Pinpoint the cell where the given text exists, returning its [x, y] midpoint coordinate. 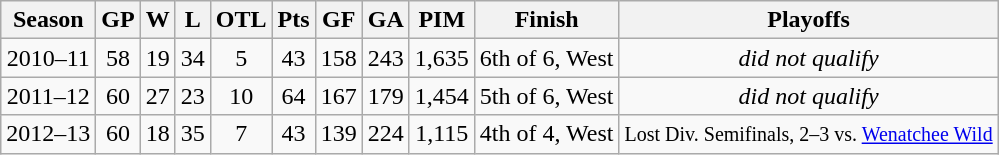
GF [338, 20]
23 [192, 96]
7 [241, 134]
W [158, 20]
Lost Div. Semifinals, 2–3 vs. Wenatchee Wild [808, 134]
64 [294, 96]
OTL [241, 20]
243 [386, 58]
139 [338, 134]
2011–12 [48, 96]
5 [241, 58]
34 [192, 58]
35 [192, 134]
167 [338, 96]
27 [158, 96]
L [192, 20]
PIM [442, 20]
224 [386, 134]
179 [386, 96]
10 [241, 96]
2012–13 [48, 134]
GA [386, 20]
6th of 6, West [546, 58]
Pts [294, 20]
5th of 6, West [546, 96]
2010–11 [48, 58]
58 [118, 58]
1,635 [442, 58]
1,454 [442, 96]
18 [158, 134]
19 [158, 58]
1,115 [442, 134]
GP [118, 20]
Season [48, 20]
158 [338, 58]
4th of 4, West [546, 134]
Playoffs [808, 20]
Finish [546, 20]
